Pinpoint the cell where the given text exists, returning its (X, Y) midpoint coordinate. 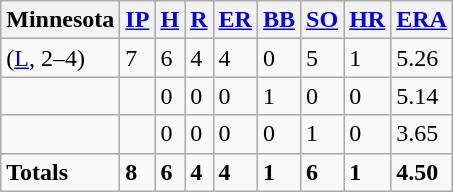
Totals (60, 172)
HR (368, 20)
H (170, 20)
3.65 (422, 134)
ERA (422, 20)
5.14 (422, 96)
5 (322, 58)
BB (278, 20)
Minnesota (60, 20)
IP (138, 20)
8 (138, 172)
(L, 2–4) (60, 58)
ER (235, 20)
R (199, 20)
5.26 (422, 58)
7 (138, 58)
SO (322, 20)
4.50 (422, 172)
